Output the [X, Y] coordinate of the center of the cell containing the given text.  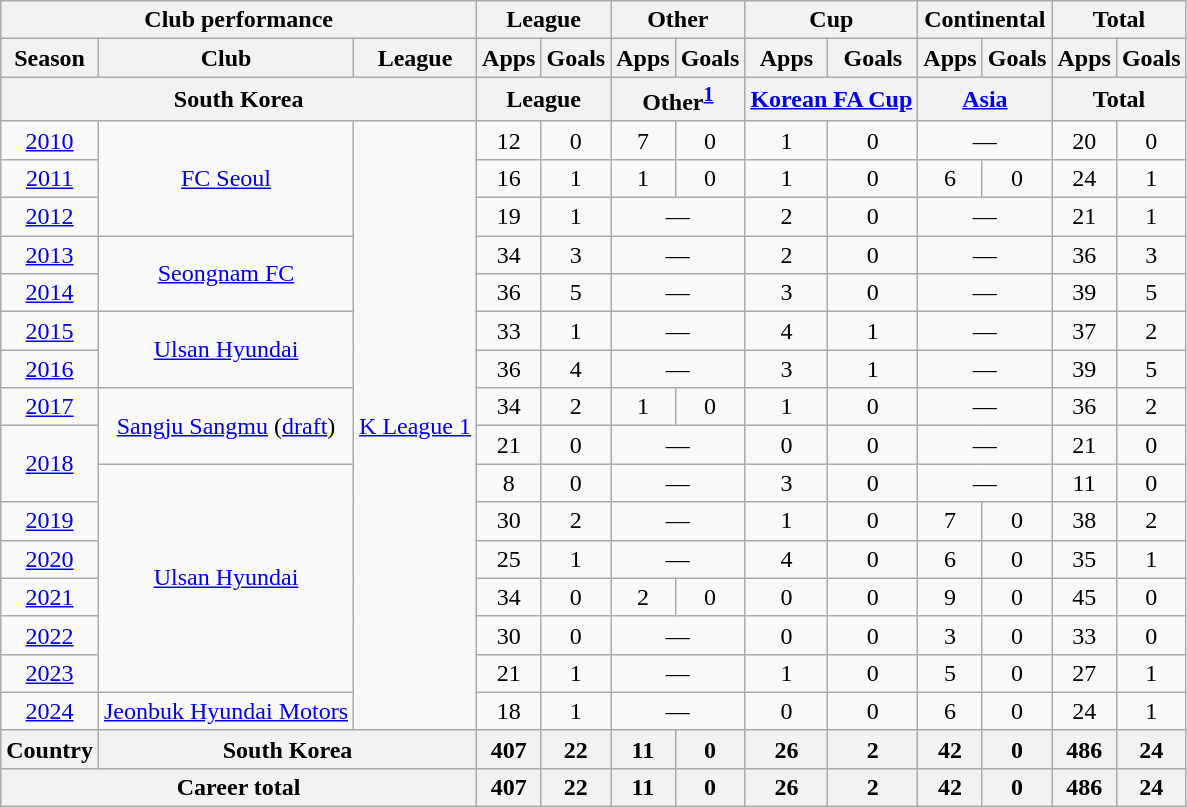
2013 [50, 255]
38 [1084, 521]
9 [950, 597]
16 [509, 178]
12 [509, 140]
2016 [50, 369]
8 [509, 483]
Continental [985, 20]
2021 [50, 597]
2019 [50, 521]
Sangju Sangmu (draft) [226, 426]
18 [509, 711]
2023 [50, 673]
Seongnam FC [226, 274]
45 [1084, 597]
35 [1084, 559]
Country [50, 749]
20 [1084, 140]
2015 [50, 331]
Asia [985, 100]
25 [509, 559]
Jeonbuk Hyundai Motors [226, 711]
27 [1084, 673]
2024 [50, 711]
Other1 [678, 100]
2020 [50, 559]
Korean FA Cup [832, 100]
FC Seoul [226, 178]
19 [509, 217]
2011 [50, 178]
Cup [832, 20]
Club performance [239, 20]
2017 [50, 407]
K League 1 [416, 426]
2014 [50, 293]
Season [50, 58]
Career total [239, 787]
2010 [50, 140]
Club [226, 58]
Other [678, 20]
2018 [50, 464]
2022 [50, 635]
2012 [50, 217]
37 [1084, 331]
